Provide the [X, Y] coordinate of the cell's center where the given text is located.  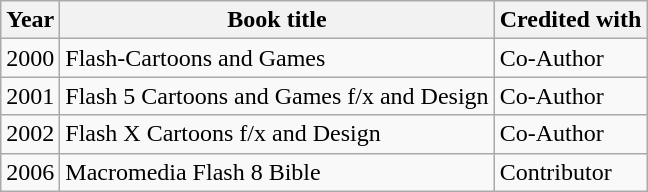
Flash X Cartoons f/x and Design [277, 134]
Flash 5 Cartoons and Games f/x and Design [277, 96]
Macromedia Flash 8 Bible [277, 172]
2001 [30, 96]
Credited with [570, 20]
2006 [30, 172]
Year [30, 20]
2000 [30, 58]
Book title [277, 20]
Flash-Cartoons and Games [277, 58]
2002 [30, 134]
Contributor [570, 172]
